Detect which cell encompasses the target text, then output its (X, Y) center coordinate. 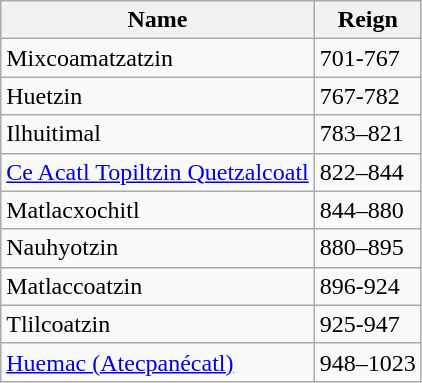
Name (158, 20)
925-947 (368, 324)
Reign (368, 20)
Ilhuitimal (158, 134)
701-767 (368, 58)
880–895 (368, 248)
783–821 (368, 134)
Nauhyotzin (158, 248)
Huetzin (158, 96)
Huemac (Atecpanécatl) (158, 362)
Matlaccoatzin (158, 286)
767-782 (368, 96)
822–844 (368, 172)
844–880 (368, 210)
Matlacxochitl (158, 210)
948–1023 (368, 362)
Tlilcoatzin (158, 324)
896-924 (368, 286)
Mixcoamatzatzin (158, 58)
Ce Acatl Topiltzin Quetzalcoatl (158, 172)
